Scan for the cell matching the given text and deliver its [x, y] coordinate at center. 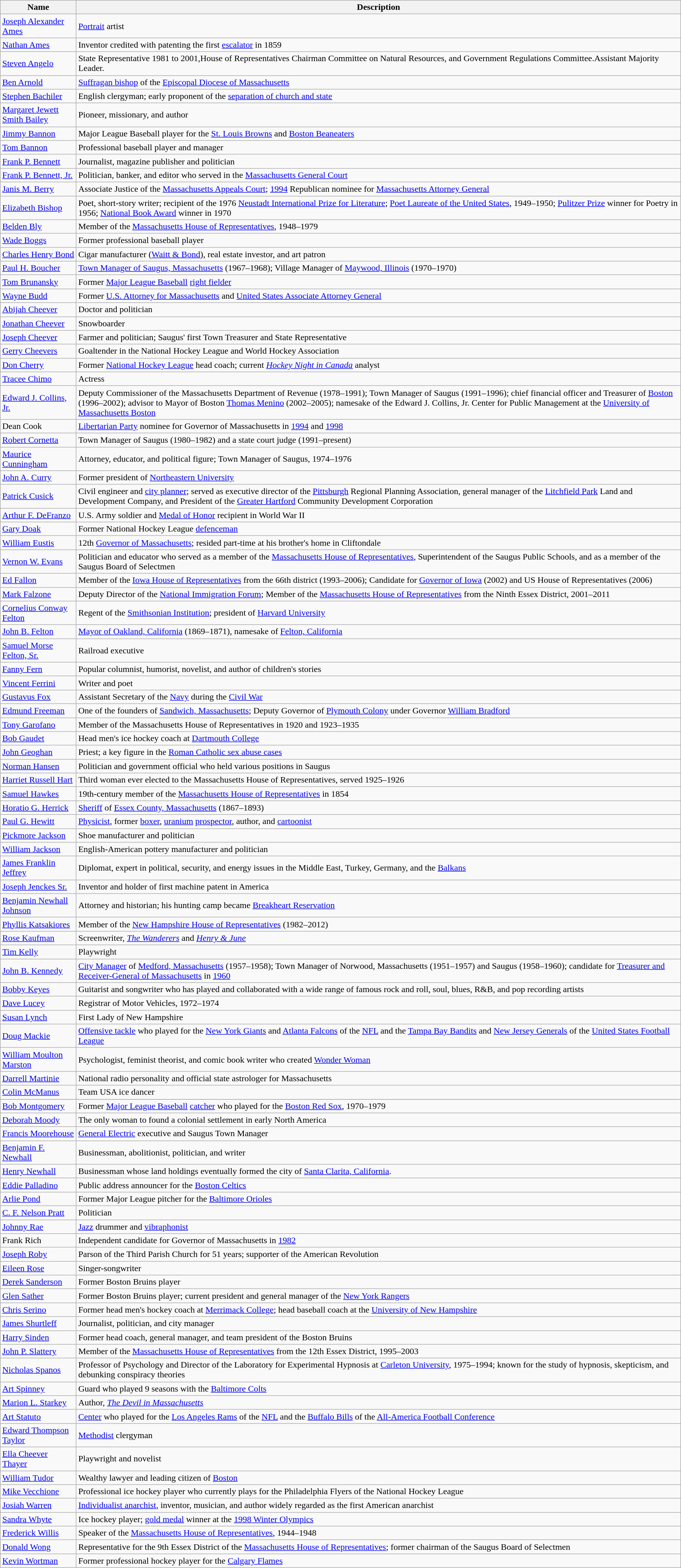
U.S. Army soldier and Medal of Honor recipient in World War II [379, 515]
Doug Mackie [39, 1036]
Former Major League Baseball catcher who played for the Boston Red Sox, 1970–1979 [379, 1106]
Politician [379, 1213]
Norman Hansen [39, 766]
Railroad executive [379, 650]
Associate Justice of the Massachusetts Appeals Court; 1994 Republican nominee for Massachusetts Attorney General [379, 189]
Farmer and politician; Saugus' first Town Treasurer and State Representative [379, 337]
Third woman ever elected to the Massachusetts House of Representatives, served 1925–1926 [379, 780]
Tony Garofano [39, 724]
James Franklin Jeffrey [39, 868]
Former professional hockey player for the Calgary Flames [379, 1561]
Psychologist, feminist theorist, and comic book writer who created Wonder Woman [379, 1059]
Wayne Budd [39, 296]
Horatio G. Herrick [39, 808]
Francis Moorehouse [39, 1134]
Name [39, 7]
Politician and government official who held various positions in Saugus [379, 766]
Belden Bly [39, 227]
Frederick Willis [39, 1533]
Josiah Warren [39, 1505]
Former Major League Baseball right fielder [379, 282]
Author, The Devil in Massachusetts [379, 1402]
Professional ice hockey player who currently plays for the Philadelphia Flyers of the National Hockey League [379, 1492]
John Geoghan [39, 752]
Deborah Moody [39, 1120]
Joseph Cheever [39, 337]
Ice hockey player; gold medal winner at the 1998 Winter Olympics [379, 1519]
Nicholas Spanos [39, 1370]
Suffragan bishop of the Episcopal Diocese of Massachusetts [379, 82]
Johnny Rae [39, 1226]
Mayor of Oakland, California (1869–1871), namesake of Felton, California [379, 632]
Eddie Palladino [39, 1185]
Former National Hockey League head coach; current Hockey Night in Canada analyst [379, 365]
John B. Felton [39, 632]
Former head coach, general manager, and team president of the Boston Bruins [379, 1337]
Dave Lucey [39, 1003]
12th Governor of Massachusetts; resided part-time at his brother's home in Cliftondale [379, 543]
Edward Thompson Taylor [39, 1435]
Inventor and holder of first machine patent in America [379, 887]
Frank P. Bennett, Jr. [39, 175]
General Electric executive and Saugus Town Manager [379, 1134]
Colin McManus [39, 1092]
Marion L. Starkey [39, 1402]
Gustavus Fox [39, 697]
Regent of the Smithsonian Institution; president of Harvard University [379, 613]
Arlie Pond [39, 1199]
Parson of the Third Parish Church for 51 years; supporter of the American Revolution [379, 1254]
National radio personality and official state astrologer for Massachusetts [379, 1078]
Donald Wong [39, 1547]
The only woman to found a colonial settlement in early North America [379, 1120]
Gerry Cheevers [39, 351]
Margaret Jewett Smith Bailey [39, 115]
Playwright [379, 952]
Mark Falzone [39, 594]
Nathan Ames [39, 45]
Benjamin F. Newhall [39, 1153]
Popular columnist, humorist, novelist, and author of children's stories [379, 669]
Jimmy Bannon [39, 134]
Pickmore Jackson [39, 835]
Robert Cornetta [39, 440]
Kevin Wortman [39, 1561]
Phyllis Katsakiores [39, 924]
Benjamin Newhall Johnson [39, 905]
Member of the Massachusetts House of Representatives in 1920 and 1923–1935 [379, 724]
Chris Serino [39, 1310]
Singer-songwriter [379, 1268]
Shoe manufacturer and politician [379, 835]
Guard who played 9 seasons with the Baltimore Colts [379, 1389]
Sheriff of Essex County, Massachusetts (1867–1893) [379, 808]
Diplomat, expert in political, security, and energy issues in the Middle East, Turkey, Germany, and the Balkans [379, 868]
Charles Henry Bond [39, 254]
Frank Rich [39, 1241]
Fanny Fern [39, 669]
Former U.S. Attorney for Massachusetts and United States Associate Attorney General [379, 296]
Paul G. Hewitt [39, 821]
Bob Gaudet [39, 739]
Speaker of the Massachusetts House of Representatives, 1944–1948 [379, 1533]
Art Spinney [39, 1389]
Derek Sanderson [39, 1282]
Tim Kelly [39, 952]
Team USA ice dancer [379, 1092]
Paul H. Boucher [39, 268]
Glen Sather [39, 1296]
Methodist clergyman [379, 1435]
Jonathan Cheever [39, 323]
Description [379, 7]
Maurice Cunningham [39, 458]
Steven Angelo [39, 63]
Snowboarder [379, 323]
Member of the Massachusetts House of Representatives from the 12th Essex District, 1995–2003 [379, 1351]
Actress [379, 379]
Sandra Whyte [39, 1519]
Politician, banker, and editor who served in the Massachusetts General Court [379, 175]
Cornelius Conway Felton [39, 613]
Former Major League pitcher for the Baltimore Orioles [379, 1199]
Samuel Morse Felton, Sr. [39, 650]
Wealthy lawyer and leading citizen of Boston [379, 1477]
Bob Montgomery [39, 1106]
Goaltender in the National Hockey League and World Hockey Association [379, 351]
Priest; a key figure in the Roman Catholic sex abuse cases [379, 752]
William Tudor [39, 1477]
Attorney, educator, and political figure; Town Manager of Saugus, 1974–1976 [379, 458]
Former Boston Bruins player; current president and general manager of the New York Rangers [379, 1296]
James Shurtleff [39, 1324]
Ella Cheever Thayer [39, 1459]
John A. Curry [39, 478]
Journalist, politician, and city manager [379, 1324]
Public address announcer for the Boston Celtics [379, 1185]
Assistant Secretary of the Navy during the Civil War [379, 697]
English-American pottery manufacturer and politician [379, 849]
William Moulton Marston [39, 1059]
Frank P. Bennett [39, 161]
19th-century member of the Massachusetts House of Representatives in 1854 [379, 794]
Patrick Cusick [39, 496]
Playwright and novelist [379, 1459]
Joseph Roby [39, 1254]
Doctor and politician [379, 310]
Major League Baseball player for the St. Louis Browns and Boston Beaneaters [379, 134]
Member of the Massachusetts House of Representatives, 1948–1979 [379, 227]
Former head men's hockey coach at Merrimack College; head baseball coach at the University of New Hampshire [379, 1310]
Guitarist and songwriter who has played and collaborated with a wide range of famous rock and roll, soul, blues, R&B, and pop recording artists [379, 990]
Journalist, magazine publisher and politician [379, 161]
Ben Arnold [39, 82]
Rose Kaufman [39, 938]
Former professional baseball player [379, 240]
Edward J. Collins, Jr. [39, 402]
Harry Sinden [39, 1337]
Representative for the 9th Essex District of the Massachusetts House of Representatives; former chairman of the Saugus Board of Selectmen [379, 1547]
Inventor credited with patenting the first escalator in 1859 [379, 45]
Wade Boggs [39, 240]
Businessman, abolitionist, politician, and writer [379, 1153]
Center who played for the Los Angeles Rams of the NFL and the Buffalo Bills of the All-America Football Conference [379, 1416]
Vernon W. Evans [39, 562]
John P. Slattery [39, 1351]
Businessman whose land holdings eventually formed the city of Santa Clarita, California. [379, 1171]
Harriet Russell Hart [39, 780]
John B. Kennedy [39, 971]
C. F. Nelson Pratt [39, 1213]
Former National Hockey League defenceman [379, 529]
Professional baseball player and manager [379, 147]
Edmund Freeman [39, 711]
Tom Bannon [39, 147]
Cigar manufacturer (Waitt & Bond), real estate investor, and art patron [379, 254]
Dean Cook [39, 426]
Pioneer, missionary, and author [379, 115]
Jazz drummer and vibraphonist [379, 1226]
Former Boston Bruins player [379, 1282]
Deputy Director of the National Immigration Forum; Member of the Massachusetts House of Representatives from the Ninth Essex District, 2001–2011 [379, 594]
Abijah Cheever [39, 310]
Former president of Northeastern University [379, 478]
Bobby Keyes [39, 990]
Susan Lynch [39, 1017]
William Jackson [39, 849]
Janis M. Berry [39, 189]
Town Manager of Saugus (1980–1982) and a state court judge (1991–present) [379, 440]
Town Manager of Saugus, Massachusetts (1967–1968); Village Manager of Maywood, Illinois (1970–1970) [379, 268]
English clergyman; early proponent of the separation of church and state [379, 96]
Elizabeth Bishop [39, 207]
Screenwriter, The Wanderers and Henry & June [379, 938]
Ed Fallon [39, 580]
Individualist anarchist, inventor, musician, and author widely regarded as the first American anarchist [379, 1505]
One of the founders of Sandwich, Massachusetts; Deputy Governor of Plymouth Colony under Governor William Bradford [379, 711]
Physicist, former boxer, uranium prospector, author, and cartoonist [379, 821]
Arthur F. DeFranzo [39, 515]
Gary Doak [39, 529]
Portrait artist [379, 26]
Vincent Ferrini [39, 683]
Joseph Alexander Ames [39, 26]
Darrell Martinie [39, 1078]
Independent candidate for Governor of Massachusetts in 1982 [379, 1241]
Registrar of Motor Vehicles, 1972–1974 [379, 1003]
William Eustis [39, 543]
Writer and poet [379, 683]
Tracee Chimo [39, 379]
Henry Newhall [39, 1171]
Member of the New Hampshire House of Representatives (1982–2012) [379, 924]
Don Cherry [39, 365]
Art Statuto [39, 1416]
Stephen Bachiler [39, 96]
First Lady of New Hampshire [379, 1017]
Mike Vecchione [39, 1492]
Head men's ice hockey coach at Dartmouth College [379, 739]
Samuel Hawkes [39, 794]
Joseph Jenckes Sr. [39, 887]
Tom Brunansky [39, 282]
Libertarian Party nominee for Governor of Massachusetts in 1994 and 1998 [379, 426]
Eileen Rose [39, 1268]
Attorney and historian; his hunting camp became Breakheart Reservation [379, 905]
